Return the [X, Y] coordinate for the center point of the cell that contains the specified text.  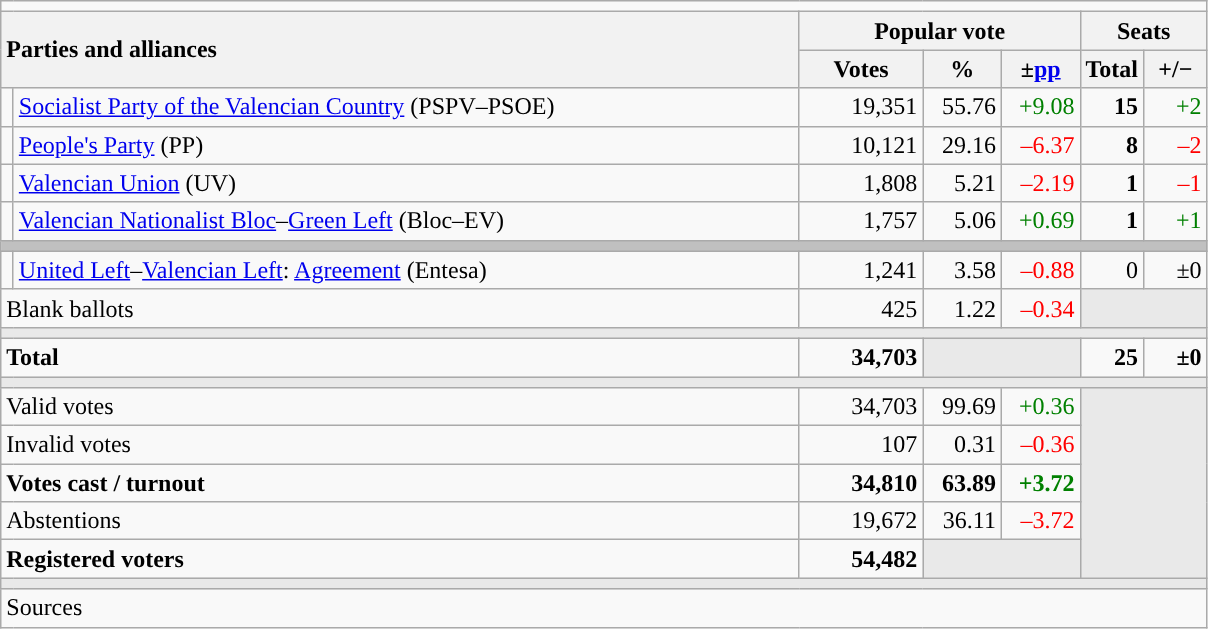
% [962, 69]
Valid votes [400, 407]
Socialist Party of the Valencian Country (PSPV–PSOE) [406, 107]
Registered voters [400, 559]
United Left–Valencian Left: Agreement (Entesa) [406, 270]
Votes cast / turnout [400, 483]
0 [1112, 270]
1,757 [861, 221]
Abstentions [400, 521]
10,121 [861, 145]
29.16 [962, 145]
–0.36 [1040, 445]
–0.88 [1040, 270]
–0.34 [1040, 308]
Valencian Union (UV) [406, 183]
People's Party (PP) [406, 145]
+2 [1176, 107]
+/− [1176, 69]
Parties and alliances [400, 50]
1,241 [861, 270]
8 [1112, 145]
+0.69 [1040, 221]
99.69 [962, 407]
34,810 [861, 483]
+0.36 [1040, 407]
1.22 [962, 308]
5.21 [962, 183]
63.89 [962, 483]
425 [861, 308]
3.58 [962, 270]
Blank ballots [400, 308]
54,482 [861, 559]
–3.72 [1040, 521]
55.76 [962, 107]
Seats [1144, 31]
19,672 [861, 521]
5.06 [962, 221]
Votes [861, 69]
107 [861, 445]
+1 [1176, 221]
Popular vote [940, 31]
19,351 [861, 107]
Sources [604, 608]
1,808 [861, 183]
+3.72 [1040, 483]
36.11 [962, 521]
–2.19 [1040, 183]
15 [1112, 107]
0.31 [962, 445]
+9.08 [1040, 107]
–6.37 [1040, 145]
25 [1112, 357]
–1 [1176, 183]
Invalid votes [400, 445]
–2 [1176, 145]
Valencian Nationalist Bloc–Green Left (Bloc–EV) [406, 221]
±pp [1040, 69]
